Return [X, Y] of the center of cell containing provided text 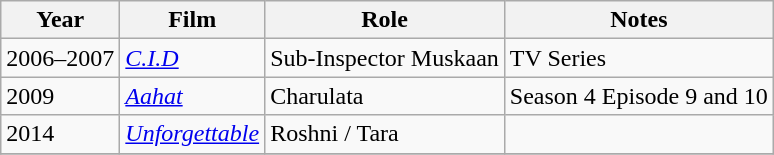
Year [60, 20]
Notes [638, 20]
Roshni / Tara [385, 134]
Aahat [192, 96]
TV Series [638, 58]
Role [385, 20]
Sub-Inspector Muskaan [385, 58]
Season 4 Episode 9 and 10 [638, 96]
2006–2007 [60, 58]
C.I.D [192, 58]
Film [192, 20]
2009 [60, 96]
Charulata [385, 96]
2014 [60, 134]
Unforgettable [192, 134]
